Return the [x, y] coordinate for the center point of the cell that contains the specified text.  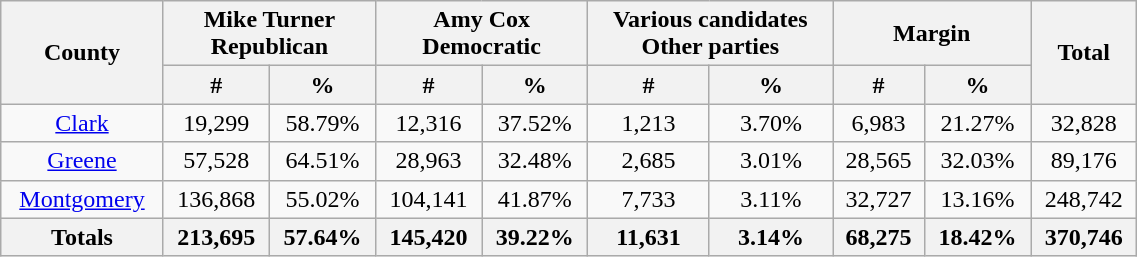
1,213 [648, 123]
3.14% [771, 237]
248,742 [1084, 199]
64.51% [322, 161]
6,983 [879, 123]
County [82, 52]
2,685 [648, 161]
13.16% [978, 199]
55.02% [322, 199]
57,528 [216, 161]
Amy CoxDemocratic [482, 34]
Mike TurnerRepublican [269, 34]
104,141 [429, 199]
21.27% [978, 123]
37.52% [535, 123]
Total [1084, 52]
57.64% [322, 237]
39.22% [535, 237]
Montgomery [82, 199]
19,299 [216, 123]
213,695 [216, 237]
136,868 [216, 199]
Greene [82, 161]
3.01% [771, 161]
32.48% [535, 161]
18.42% [978, 237]
58.79% [322, 123]
12,316 [429, 123]
145,420 [429, 237]
370,746 [1084, 237]
Various candidatesOther parties [710, 34]
32,727 [879, 199]
7,733 [648, 199]
Totals [82, 237]
68,275 [879, 237]
11,631 [648, 237]
3.70% [771, 123]
41.87% [535, 199]
32.03% [978, 161]
28,565 [879, 161]
32,828 [1084, 123]
3.11% [771, 199]
Margin [932, 34]
28,963 [429, 161]
89,176 [1084, 161]
Clark [82, 123]
